Capture the cell that displays the provided text and extract its [x, y] central coordinate. 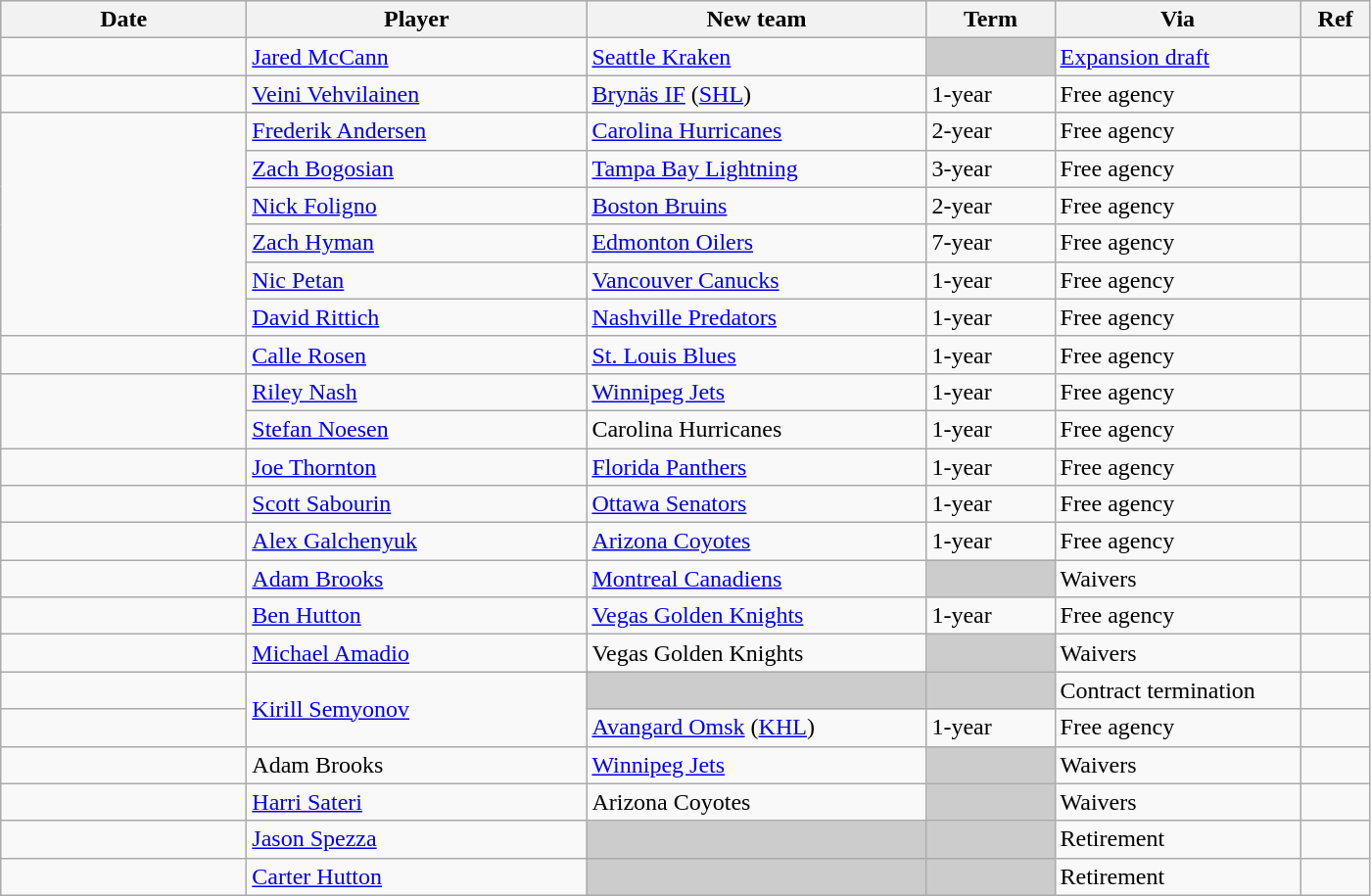
Boston Bruins [756, 206]
Kirill Semyonov [417, 709]
Montreal Canadiens [756, 579]
Ref [1336, 20]
Via [1177, 20]
Carter Hutton [417, 876]
Player [417, 20]
Ottawa Senators [756, 504]
St. Louis Blues [756, 354]
Avangard Omsk (KHL) [756, 728]
Zach Bogosian [417, 168]
3-year [991, 168]
Expansion draft [1177, 57]
Frederik Andersen [417, 131]
David Rittich [417, 317]
Jason Spezza [417, 839]
Calle Rosen [417, 354]
Jared McCann [417, 57]
Contract termination [1177, 690]
Michael Amadio [417, 653]
Nick Foligno [417, 206]
Riley Nash [417, 392]
Alex Galchenyuk [417, 542]
Nashville Predators [756, 317]
Nic Petan [417, 280]
Seattle Kraken [756, 57]
Date [123, 20]
Stefan Noesen [417, 429]
Joe Thornton [417, 467]
7-year [991, 243]
Tampa Bay Lightning [756, 168]
Ben Hutton [417, 616]
Vancouver Canucks [756, 280]
New team [756, 20]
Florida Panthers [756, 467]
Zach Hyman [417, 243]
Harri Sateri [417, 802]
Brynäs IF (SHL) [756, 94]
Veini Vehvilainen [417, 94]
Scott Sabourin [417, 504]
Term [991, 20]
Edmonton Oilers [756, 243]
